Search for the cell housing the specified text and yield its (X, Y) center coordinate. 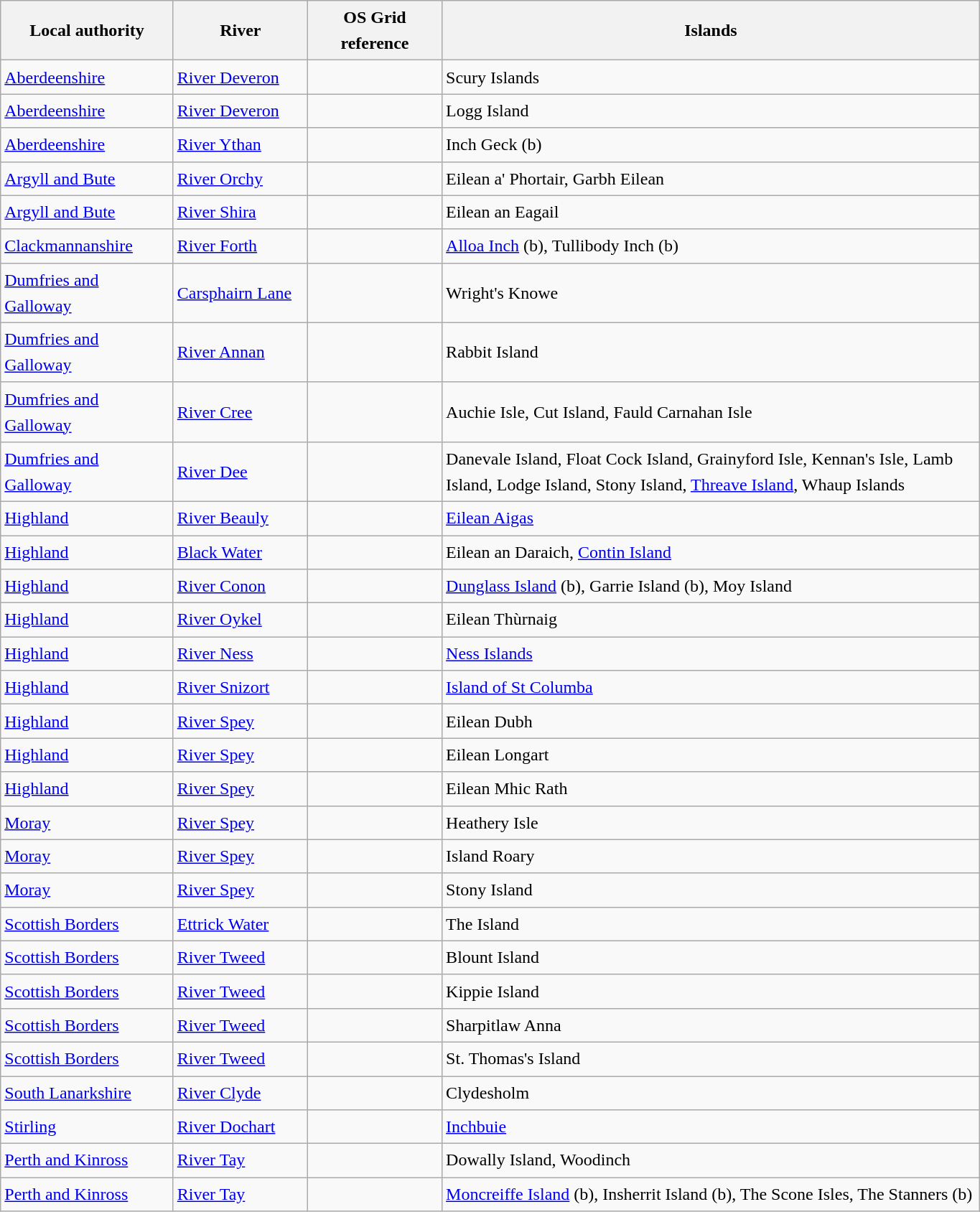
Dowally Island, Woodinch (711, 1160)
River Orchy (240, 178)
Eilean an Eagail (711, 213)
Island Roary (711, 856)
River Conon (240, 586)
Kippie Island (711, 991)
Clackmannanshire (87, 246)
Wright's Knowe (711, 293)
River Dee (240, 471)
Alloa Inch (b), Tullibody Inch (b) (711, 246)
River Ythan (240, 145)
Rabbit Island (711, 352)
River (240, 30)
Black Water (240, 553)
River Snizort (240, 688)
Islands (711, 30)
Eilean Longart (711, 755)
Eilean a' Phortair, Garbh Eilean (711, 178)
River Cree (240, 412)
Scury Islands (711, 78)
River Oykel (240, 620)
River Forth (240, 246)
Blount Island (711, 958)
River Beauly (240, 518)
Dunglass Island (b), Garrie Island (b), Moy Island (711, 586)
Eilean Mhic Rath (711, 788)
OS Grid reference (375, 30)
The Island (711, 923)
Danevale Island, Float Cock Island, Grainyford Isle, Kennan's Isle, Lamb Island, Lodge Island, Stony Island, Threave Island, Whaup Islands (711, 471)
Eilean an Daraich, Contin Island (711, 553)
Moncreiffe Island (b), Insherrit Island (b), The Scone Isles, The Stanners (b) (711, 1195)
Inchbuie (711, 1127)
Logg Island (711, 111)
Clydesholm (711, 1093)
Carsphairn Lane (240, 293)
River Annan (240, 352)
River Dochart (240, 1127)
Ness Islands (711, 653)
South Lanarkshire (87, 1093)
River Ness (240, 653)
Ettrick Water (240, 923)
River Clyde (240, 1093)
Eilean Thùrnaig (711, 620)
Stony Island (711, 890)
Eilean Aigas (711, 518)
Heathery Isle (711, 823)
Auchie Isle, Cut Island, Fauld Carnahan Isle (711, 412)
River Shira (240, 213)
Stirling (87, 1127)
Sharpitlaw Anna (711, 1025)
St. Thomas's Island (711, 1058)
Island of St Columba (711, 688)
Local authority (87, 30)
Eilean Dubh (711, 721)
Inch Geck (b) (711, 145)
